Provide the [x, y] coordinate of the cell's center where the given text is located.  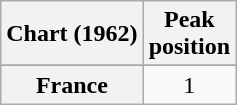
France [72, 85]
1 [189, 85]
Peakposition [189, 34]
Chart (1962) [72, 34]
